Search for the cell housing the specified text and yield its (x, y) center coordinate. 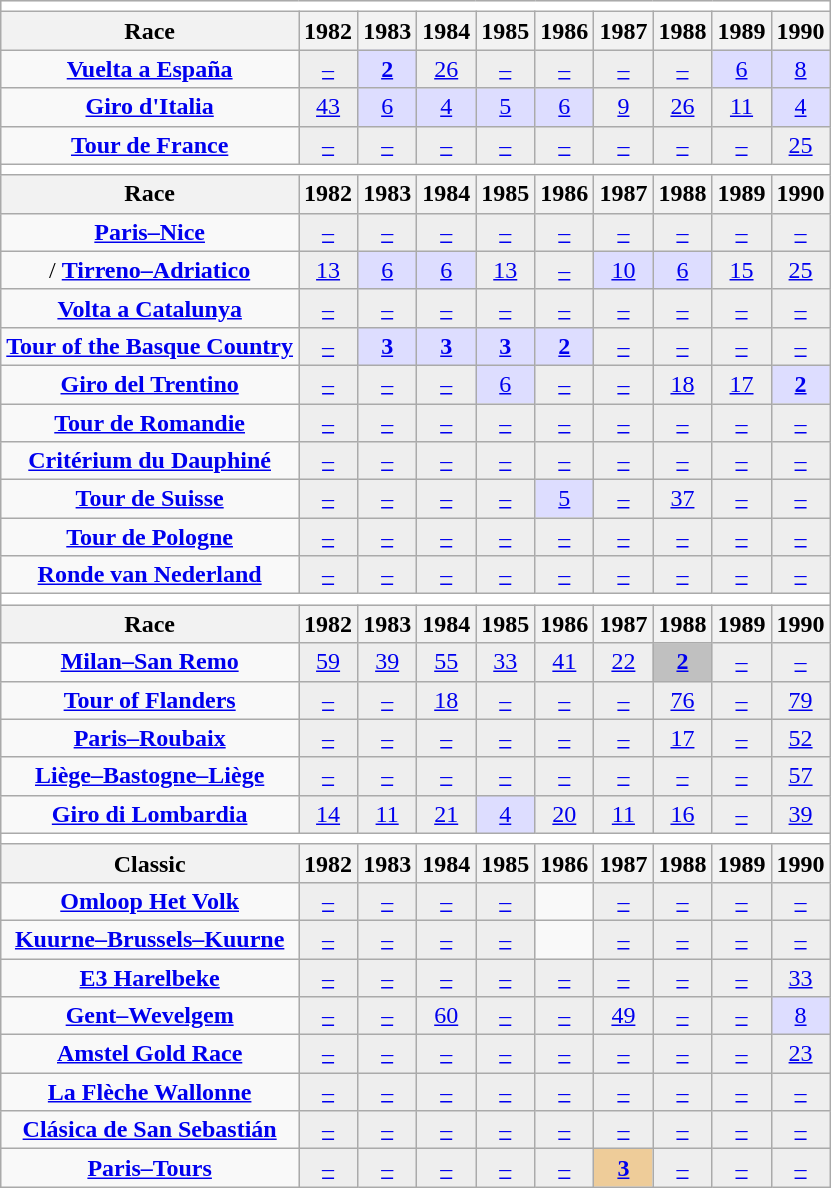
16 (682, 814)
Kuurne–Brussels–Kuurne (150, 939)
57 (800, 776)
20 (564, 814)
Classic (150, 863)
21 (446, 814)
Tour de France (150, 145)
Giro del Trentino (150, 384)
Giro di Lombardia (150, 814)
49 (624, 1016)
23 (800, 1054)
22 (624, 662)
Critérium du Dauphiné (150, 461)
Tour de Pologne (150, 537)
60 (446, 1016)
Ronde van Nederland (150, 575)
Clásica de San Sebastián (150, 1130)
76 (682, 700)
55 (446, 662)
52 (800, 738)
Paris–Nice (150, 232)
Liège–Bastogne–Liège (150, 776)
15 (742, 270)
E3 Harelbeke (150, 977)
Tour of the Basque Country (150, 346)
9 (624, 107)
Tour of Flanders (150, 700)
Tour de Romandie (150, 423)
59 (328, 662)
43 (328, 107)
10 (624, 270)
37 (682, 499)
Volta a Catalunya (150, 308)
14 (328, 814)
La Flèche Wallonne (150, 1092)
Giro d'Italia (150, 107)
Amstel Gold Race (150, 1054)
Gent–Wevelgem (150, 1016)
Vuelta a España (150, 69)
Paris–Tours (150, 1168)
/ Tirreno–Adriatico (150, 270)
Paris–Roubaix (150, 738)
Tour de Suisse (150, 499)
79 (800, 700)
Milan–San Remo (150, 662)
Omloop Het Volk (150, 901)
41 (564, 662)
